Capture the cell that displays the provided text and extract its (x, y) central coordinate. 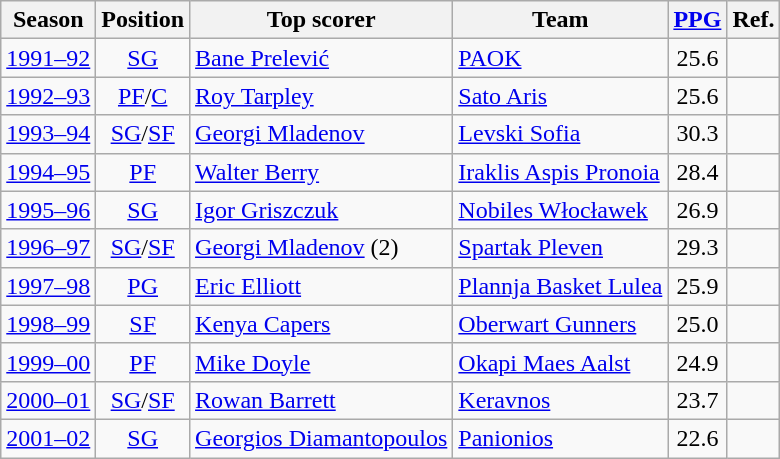
1998–99 (48, 324)
PG (143, 286)
Walter Berry (322, 172)
24.9 (698, 362)
Mike Doyle (322, 362)
Georgi Mladenov (322, 134)
25.0 (698, 324)
Oberwart Gunners (560, 324)
Igor Griszczuk (322, 210)
Georgios Diamantopoulos (322, 438)
2001–02 (48, 438)
Team (560, 20)
1999–00 (48, 362)
1994–95 (48, 172)
Okapi Maes Aalst (560, 362)
30.3 (698, 134)
Spartak Pleven (560, 248)
1995–96 (48, 210)
Season (48, 20)
2000–01 (48, 400)
1991–92 (48, 58)
Levski Sofia (560, 134)
1996–97 (48, 248)
SF (143, 324)
23.7 (698, 400)
Georgi Mladenov (2) (322, 248)
25.9 (698, 286)
Ref. (754, 20)
Sato Aris (560, 96)
Kenya Capers (322, 324)
Eric Elliott (322, 286)
PF/C (143, 96)
Position (143, 20)
1997–98 (48, 286)
28.4 (698, 172)
26.9 (698, 210)
Roy Tarpley (322, 96)
Keravnos (560, 400)
PAOK (560, 58)
29.3 (698, 248)
Panionios (560, 438)
1992–93 (48, 96)
PPG (698, 20)
Bane Prelević (322, 58)
Top scorer (322, 20)
Plannja Basket Lulea (560, 286)
Nobiles Włocławek (560, 210)
1993–94 (48, 134)
22.6 (698, 438)
Iraklis Aspis Pronoia (560, 172)
Rowan Barrett (322, 400)
